Search for the cell housing the specified text and yield its [X, Y] center coordinate. 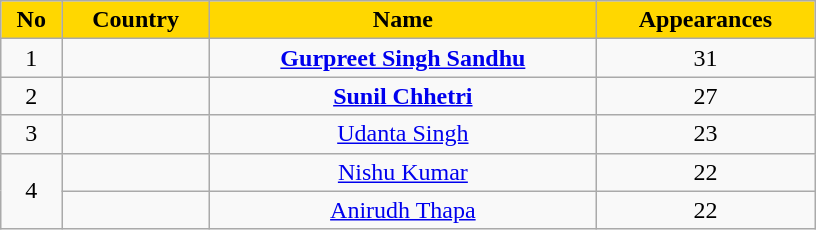
27 [705, 96]
Appearances [705, 20]
4 [32, 191]
Name [402, 20]
1 [32, 58]
Udanta Singh [402, 134]
23 [705, 134]
No [32, 20]
Sunil Chhetri [402, 96]
Gurpreet Singh Sandhu [402, 58]
31 [705, 58]
2 [32, 96]
3 [32, 134]
Nishu Kumar [402, 172]
Anirudh Thapa [402, 210]
Country [136, 20]
